Scan for the cell matching the given text and deliver its [x, y] coordinate at center. 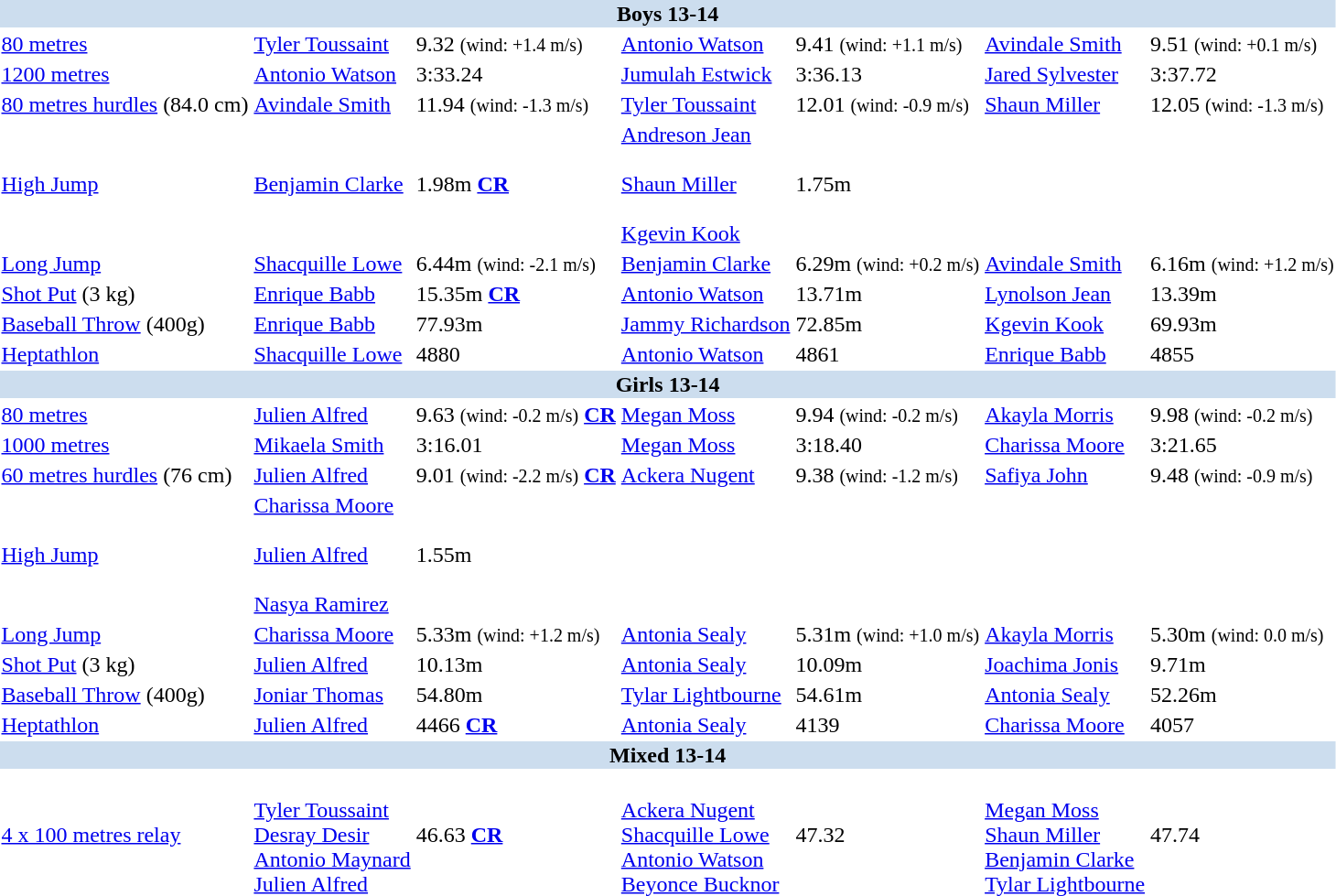
80 metres hurdles (84.0 cm) [124, 104]
9.38 (wind: -1.2 m/s) [888, 475]
9.32 (wind: +1.4 m/s) [516, 44]
Kgevin Kook [1065, 324]
3:18.40 [888, 445]
52.26m [1243, 695]
Safiya John [1065, 475]
9.94 (wind: -0.2 m/s) [888, 415]
Joniar Thomas [332, 695]
Joachima Jonis [1065, 664]
3:36.13 [888, 74]
Jumulah Estwick [706, 74]
54.80m [516, 695]
3:37.72 [1243, 74]
6.44m (wind: -2.1 m/s) [516, 264]
4880 [516, 354]
6.29m (wind: +0.2 m/s) [888, 264]
4855 [1243, 354]
Tylar Lightbourne [706, 695]
Ackera Nugent [706, 475]
10.13m [516, 664]
12.05 (wind: -1.3 m/s) [1243, 104]
Mikaela Smith [332, 445]
6.16m (wind: +1.2 m/s) [1243, 264]
5.31m (wind: +1.0 m/s) [888, 634]
Jared Sylvester [1065, 74]
4466 CR [516, 725]
3:16.01 [516, 445]
13.71m [888, 294]
3:33.24 [516, 74]
Lynolson Jean [1065, 294]
13.39m [1243, 294]
Charissa Moore Julien Alfred Nasya Ramirez [332, 555]
4057 [1243, 725]
3:21.65 [1243, 445]
1.98m CR [516, 184]
12.01 (wind: -0.9 m/s) [888, 104]
72.85m [888, 324]
9.98 (wind: -0.2 m/s) [1243, 415]
60 metres hurdles (76 cm) [124, 475]
1000 metres [124, 445]
Boys 13-14 [668, 14]
11.94 (wind: -1.3 m/s) [516, 104]
69.93m [1243, 324]
9.01 (wind: -2.2 m/s) CR [516, 475]
9.63 (wind: -0.2 m/s) CR [516, 415]
Jammy Richardson [706, 324]
Girls 13-14 [668, 384]
Shaun Miller [1065, 104]
15.35m CR [516, 294]
1200 metres [124, 74]
Andreson Jean Shaun Miller Kgevin Kook [706, 184]
1.55m [516, 555]
5.30m (wind: 0.0 m/s) [1243, 634]
54.61m [888, 695]
9.51 (wind: +0.1 m/s) [1243, 44]
9.71m [1243, 664]
Mixed 13-14 [668, 755]
77.93m [516, 324]
5.33m (wind: +1.2 m/s) [516, 634]
1.75m [888, 184]
9.41 (wind: +1.1 m/s) [888, 44]
4139 [888, 725]
9.48 (wind: -0.9 m/s) [1243, 475]
4861 [888, 354]
10.09m [888, 664]
